Return the (x, y) coordinate for the center point of the cell that contains the specified text.  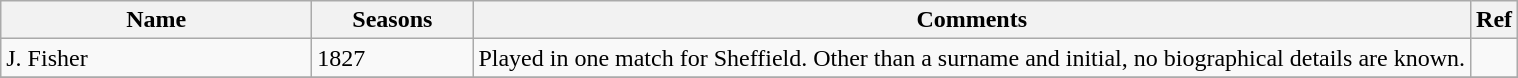
J. Fisher (156, 58)
Ref (1494, 20)
1827 (392, 58)
Played in one match for Sheffield. Other than a surname and initial, no biographical details are known. (972, 58)
Seasons (392, 20)
Comments (972, 20)
Name (156, 20)
